Capture the cell that displays the provided text and extract its (x, y) central coordinate. 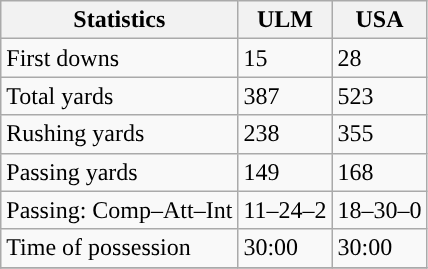
Rushing yards (120, 134)
149 (285, 172)
28 (380, 58)
Passing: Comp–Att–Int (120, 210)
Passing yards (120, 172)
387 (285, 96)
238 (285, 134)
11–24–2 (285, 210)
355 (380, 134)
523 (380, 96)
First downs (120, 58)
168 (380, 172)
15 (285, 58)
Time of possession (120, 248)
Total yards (120, 96)
ULM (285, 20)
18–30–0 (380, 210)
USA (380, 20)
Statistics (120, 20)
